Extract the [x, y] coordinate from the center of the cell holding the provided text.  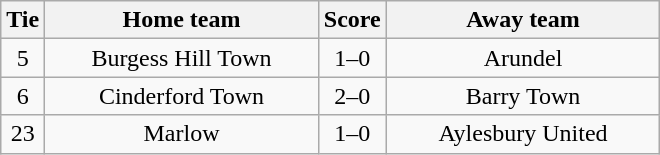
Barry Town [523, 96]
Home team [182, 20]
Arundel [523, 58]
2–0 [352, 96]
Marlow [182, 134]
23 [23, 134]
Tie [23, 20]
Burgess Hill Town [182, 58]
5 [23, 58]
6 [23, 96]
Away team [523, 20]
Score [352, 20]
Aylesbury United [523, 134]
Cinderford Town [182, 96]
